Return the [X, Y] coordinate for the center point of the cell that contains the specified text.  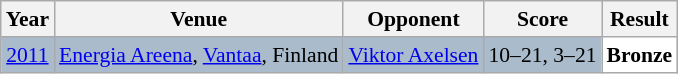
Venue [198, 19]
Year [28, 19]
Bronze [640, 55]
2011 [28, 55]
Viktor Axelsen [413, 55]
10–21, 3–21 [542, 55]
Opponent [413, 19]
Score [542, 19]
Result [640, 19]
Energia Areena, Vantaa, Finland [198, 55]
